From the cell containing the given text, extract its center point as [X, Y] coordinate. 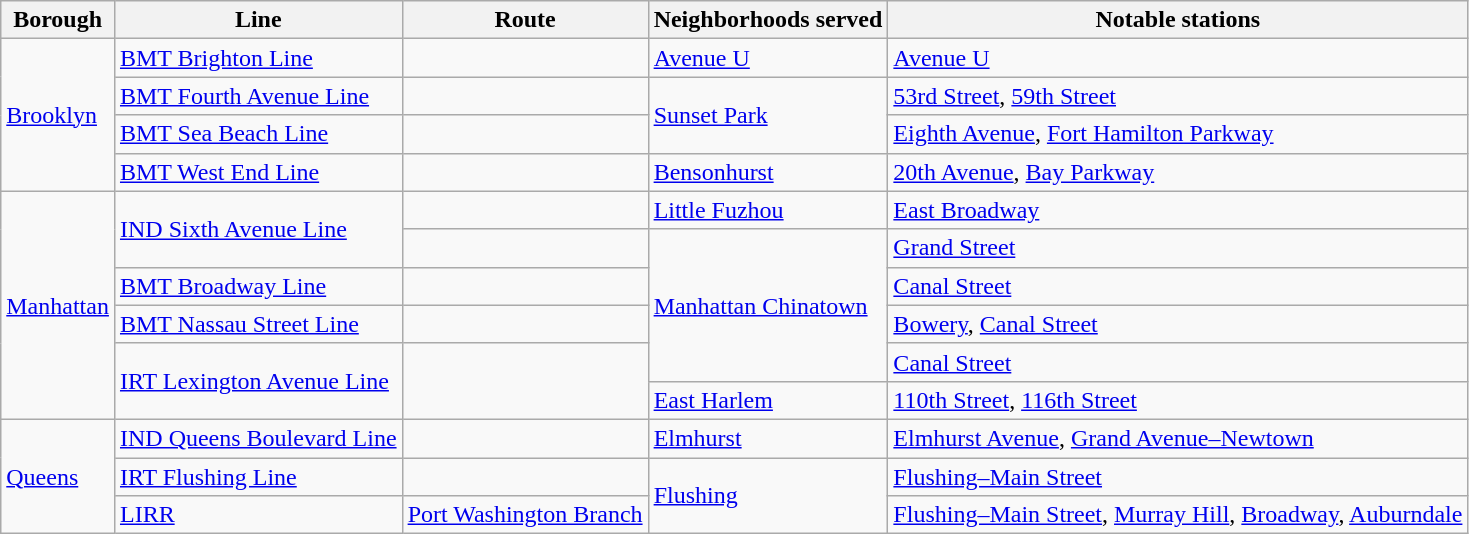
Route [525, 20]
BMT Brighton Line [258, 58]
Grand Street [1178, 248]
IRT Flushing Line [258, 477]
IND Sixth Avenue Line [258, 229]
Port Washington Branch [525, 515]
Bensonhurst [768, 172]
Brooklyn [58, 115]
Neighborhoods served [768, 20]
110th Street, 116th Street [1178, 400]
Manhattan [58, 305]
53rd Street, 59th Street [1178, 96]
East Broadway [1178, 210]
Manhattan Chinatown [768, 305]
Borough [58, 20]
BMT Nassau Street Line [258, 324]
Little Fuzhou [768, 210]
BMT Broadway Line [258, 286]
Notable stations [1178, 20]
LIRR [258, 515]
Flushing–Main Street, Murray Hill, Broadway, Auburndale [1178, 515]
Elmhurst [768, 438]
Elmhurst Avenue, Grand Avenue–Newtown [1178, 438]
Eighth Avenue, Fort Hamilton Parkway [1178, 134]
Flushing [768, 496]
Queens [58, 476]
East Harlem [768, 400]
IRT Lexington Avenue Line [258, 381]
20th Avenue, Bay Parkway [1178, 172]
Flushing–Main Street [1178, 477]
BMT Sea Beach Line [258, 134]
Bowery, Canal Street [1178, 324]
BMT West End Line [258, 172]
Sunset Park [768, 115]
IND Queens Boulevard Line [258, 438]
Line [258, 20]
BMT Fourth Avenue Line [258, 96]
